Search for the cell housing the specified text and yield its [x, y] center coordinate. 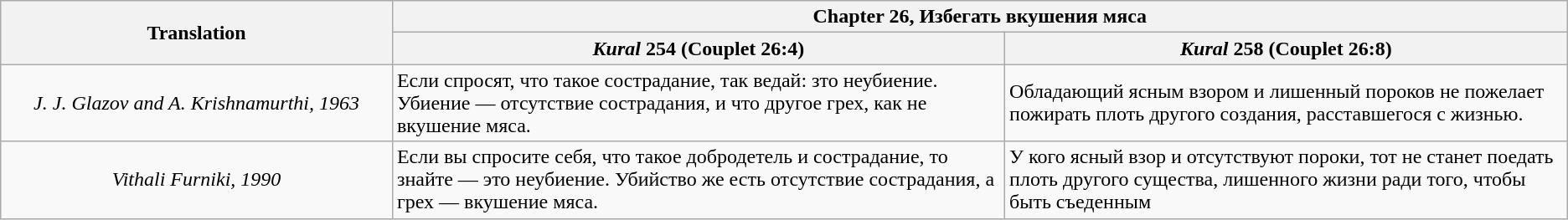
Chapter 26, Избегать вкушения мяса [980, 17]
У кого ясный взор и отсутствуют пороки, тот не станет поедать плоть другого существа, лишенного жизни ради того, чтобы быть съеденным [1287, 180]
Обладающий ясным взором и лишенный пороков не пожелает пожирать плоть другого создания, расставшегося с жизнью. [1287, 103]
Vithali Furniki, 1990 [197, 180]
Translation [197, 33]
J. J. Glazov and A. Krishnamurthi, 1963 [197, 103]
Kural 254 (Couplet 26:4) [699, 49]
Если спросят, что такое сострадание, так ведай: зто неубиение. Убиение — отсутствие сострадания, и что другое грех, как не вкушение мяса. [699, 103]
Kural 258 (Couplet 26:8) [1287, 49]
